Search for the cell housing the specified text and yield its (x, y) center coordinate. 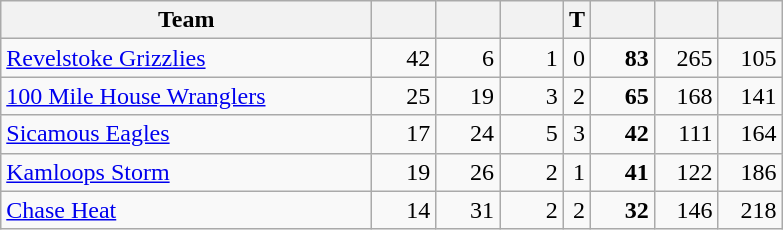
6 (468, 58)
105 (750, 58)
25 (404, 96)
Revelstoke Grizzlies (186, 58)
122 (686, 172)
Chase Heat (186, 210)
111 (686, 134)
218 (750, 210)
14 (404, 210)
41 (622, 172)
146 (686, 210)
83 (622, 58)
32 (622, 210)
17 (404, 134)
65 (622, 96)
168 (686, 96)
186 (750, 172)
Kamloops Storm (186, 172)
24 (468, 134)
164 (750, 134)
100 Mile House Wranglers (186, 96)
0 (576, 58)
26 (468, 172)
5 (532, 134)
265 (686, 58)
Sicamous Eagles (186, 134)
141 (750, 96)
31 (468, 210)
Team (186, 20)
T (576, 20)
